Identify which cell holds the provided text, then report its (X, Y) central coordinate. 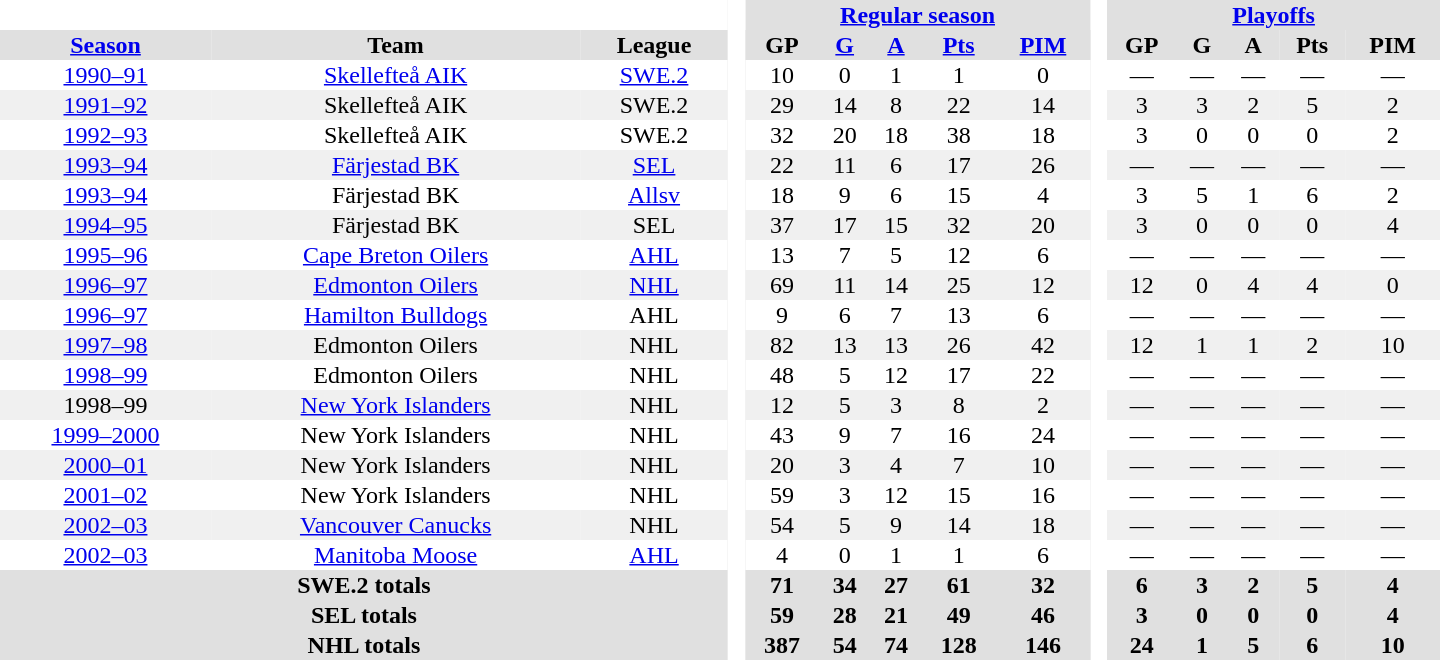
38 (959, 135)
Vancouver Canucks (396, 525)
29 (782, 105)
SWE.2 totals (364, 585)
71 (782, 585)
25 (959, 285)
Manitoba Moose (396, 555)
1995–96 (106, 255)
82 (782, 345)
Playoffs (1274, 15)
48 (782, 375)
Regular season (918, 15)
37 (782, 225)
34 (844, 585)
2001–02 (106, 495)
27 (896, 585)
43 (782, 435)
21 (896, 615)
146 (1043, 645)
46 (1043, 615)
1991–92 (106, 105)
1994–95 (106, 225)
1999–2000 (106, 435)
Hamilton Bulldogs (396, 315)
61 (959, 585)
NHL totals (364, 645)
1990–91 (106, 75)
SEL totals (364, 615)
387 (782, 645)
28 (844, 615)
Season (106, 45)
1997–98 (106, 345)
Team (396, 45)
Allsv (654, 195)
League (654, 45)
Cape Breton Oilers (396, 255)
42 (1043, 345)
128 (959, 645)
49 (959, 615)
74 (896, 645)
1992–93 (106, 135)
2000–01 (106, 465)
69 (782, 285)
